Return the [X, Y] coordinate for the center point of the cell that contains the specified text.  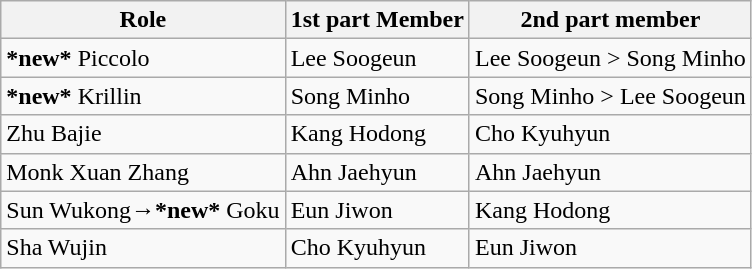
1st part Member [377, 20]
Sun Wukong→*new* Goku [143, 210]
Lee Soogeun > Song Minho [610, 58]
Lee Soogeun [377, 58]
*new* Piccolo [143, 58]
Song Minho [377, 96]
2nd part member [610, 20]
Sha Wujin [143, 248]
*new* Krillin [143, 96]
Monk Xuan Zhang [143, 172]
Song Minho > Lee Soogeun [610, 96]
Role [143, 20]
Zhu Bajie [143, 134]
